Identify which cell holds the provided text, then report its [x, y] central coordinate. 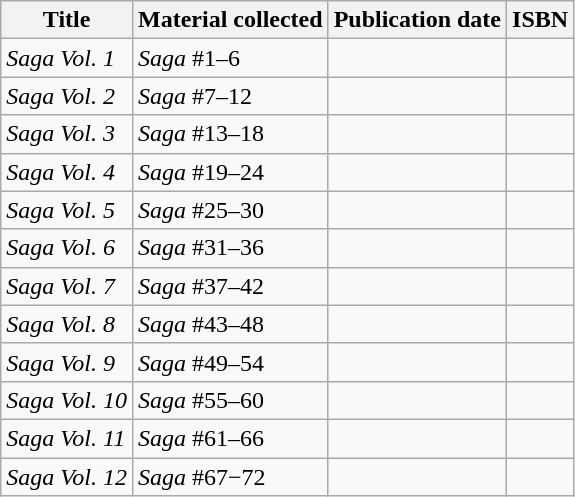
Saga #55–60 [230, 400]
Saga #7–12 [230, 96]
Publication date [417, 20]
Saga #19–24 [230, 172]
Saga Vol. 7 [67, 286]
Saga #25–30 [230, 210]
Saga #43–48 [230, 324]
Saga Vol. 5 [67, 210]
Material collected [230, 20]
Saga #49–54 [230, 362]
Saga Vol. 1 [67, 58]
Saga Vol. 6 [67, 248]
Saga #31–36 [230, 248]
Saga Vol. 10 [67, 400]
Saga #37–42 [230, 286]
Saga Vol. 12 [67, 477]
Saga Vol. 11 [67, 438]
Title [67, 20]
Saga Vol. 3 [67, 134]
Saga #1–6 [230, 58]
Saga Vol. 4 [67, 172]
Saga Vol. 8 [67, 324]
Saga Vol. 2 [67, 96]
Saga Vol. 9 [67, 362]
ISBN [540, 20]
Saga #13–18 [230, 134]
Saga #67−72 [230, 477]
Saga #61–66 [230, 438]
